Detect which cell encompasses the target text, then output its (X, Y) center coordinate. 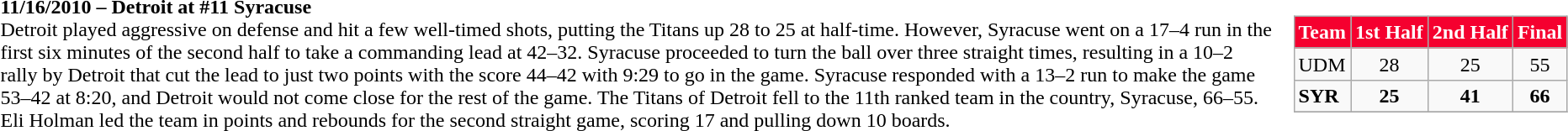
2nd Half (1470, 32)
66 (1539, 96)
SYR (1322, 96)
Team (1322, 32)
28 (1390, 64)
UDM (1322, 64)
41 (1470, 96)
1st Half (1390, 32)
Final (1539, 32)
55 (1539, 64)
